From the cell containing the given text, extract its center point as (X, Y) coordinate. 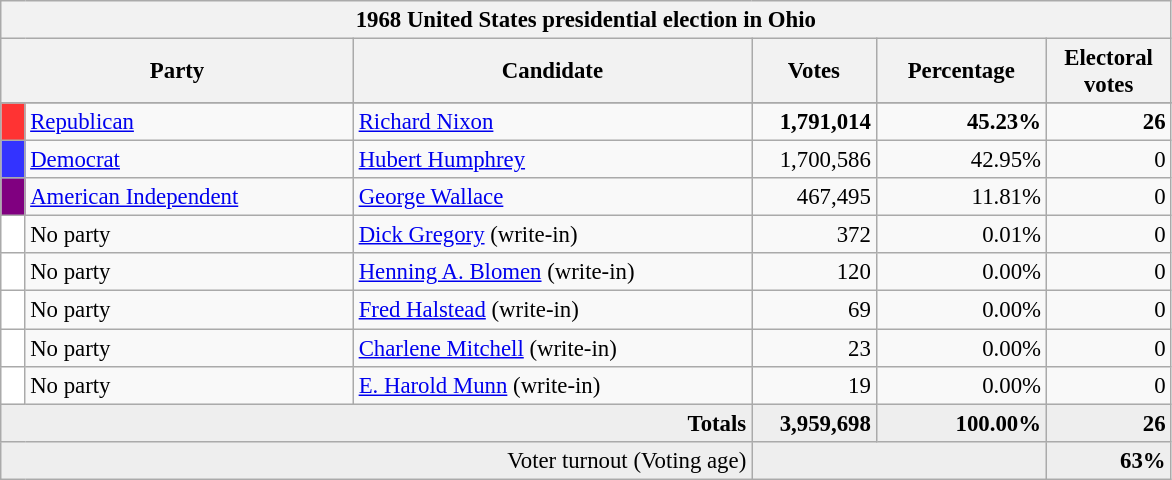
Henning A. Blomen (write-in) (552, 273)
Candidate (552, 72)
100.00% (961, 423)
23 (814, 348)
George Wallace (552, 197)
Votes (814, 72)
Fred Halstead (write-in) (552, 310)
Percentage (961, 72)
Electoral votes (1108, 72)
American Independent (189, 197)
3,959,698 (814, 423)
Republican (189, 122)
Totals (376, 423)
69 (814, 310)
1968 United States presidential election in Ohio (586, 20)
45.23% (961, 122)
Democrat (189, 160)
Charlene Mitchell (write-in) (552, 348)
Richard Nixon (552, 122)
372 (814, 235)
1,791,014 (814, 122)
Dick Gregory (write-in) (552, 235)
467,495 (814, 197)
63% (1108, 460)
Voter turnout (Voting age) (376, 460)
42.95% (961, 160)
Party (178, 72)
0.01% (961, 235)
11.81% (961, 197)
E. Harold Munn (write-in) (552, 385)
19 (814, 385)
1,700,586 (814, 160)
120 (814, 273)
Hubert Humphrey (552, 160)
